Pinpoint the cell where the given text exists, returning its (x, y) midpoint coordinate. 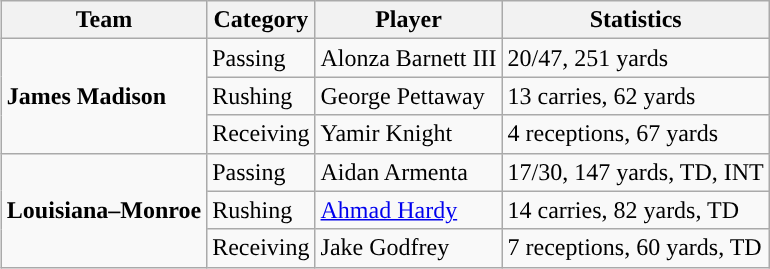
Player (408, 20)
Statistics (636, 20)
Ahmad Hardy (408, 210)
17/30, 147 yards, TD, INT (636, 172)
Louisiana–Monroe (104, 210)
Category (261, 20)
20/47, 251 yards (636, 58)
13 carries, 62 yards (636, 96)
Yamir Knight (408, 134)
4 receptions, 67 yards (636, 134)
7 receptions, 60 yards, TD (636, 248)
James Madison (104, 96)
George Pettaway (408, 96)
Jake Godfrey (408, 248)
Alonza Barnett III (408, 58)
Aidan Armenta (408, 172)
Team (104, 20)
14 carries, 82 yards, TD (636, 210)
